Determine the [X, Y] coordinate at the center of the cell enclosing the given text.  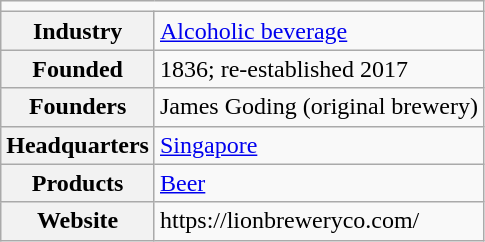
Products [78, 183]
Alcoholic beverage [318, 31]
Industry [78, 31]
Founders [78, 107]
Singapore [318, 145]
https://lionbreweryco.com/ [318, 221]
Headquarters [78, 145]
James Goding (original brewery) [318, 107]
Website [78, 221]
1836; re-established 2017 [318, 69]
Founded [78, 69]
Beer [318, 183]
